Return (X, Y) of the center of cell containing provided text 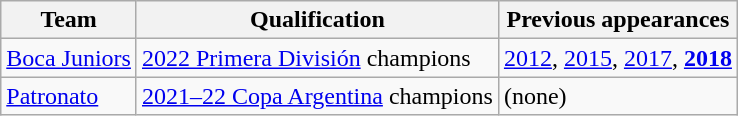
2022 Primera División champions (317, 58)
(none) (618, 96)
Previous appearances (618, 20)
2012, 2015, 2017, 2018 (618, 58)
Boca Juniors (69, 58)
Qualification (317, 20)
Patronato (69, 96)
Team (69, 20)
2021–22 Copa Argentina champions (317, 96)
